Scan for the cell matching the given text and deliver its [x, y] coordinate at center. 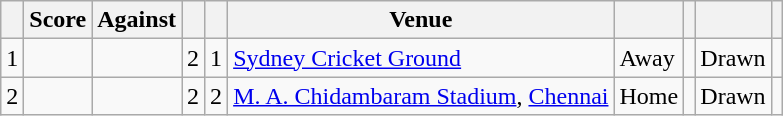
Against [137, 20]
Score [58, 20]
Sydney Cricket Ground [421, 58]
M. A. Chidambaram Stadium, Chennai [421, 96]
Venue [421, 20]
Away [649, 58]
Home [649, 96]
